Pinpoint the cell where the given text exists, returning its [x, y] midpoint coordinate. 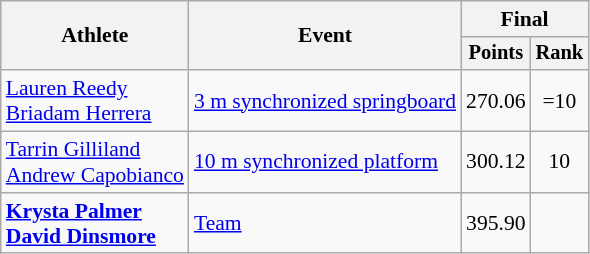
395.90 [496, 224]
=10 [560, 100]
Lauren ReedyBriadam Herrera [95, 100]
Tarrin GillilandAndrew Capobianco [95, 162]
10 m synchronized platform [325, 162]
300.12 [496, 162]
Rank [560, 54]
3 m synchronized springboard [325, 100]
Athlete [95, 36]
Team [325, 224]
Final [524, 19]
Points [496, 54]
Event [325, 36]
Krysta PalmerDavid Dinsmore [95, 224]
270.06 [496, 100]
10 [560, 162]
